For the text-containing cell, return its midpoint in (X, Y) coordinate format. 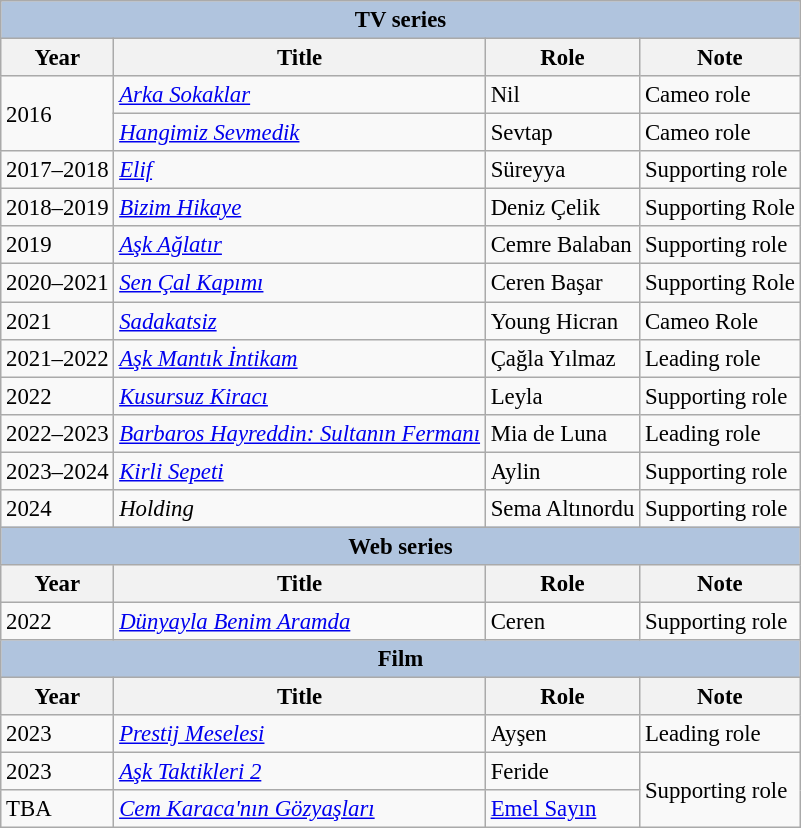
Prestij Meselesi (300, 734)
Ceren (562, 621)
Holding (300, 509)
Aşk Ağlatır (300, 245)
Web series (400, 546)
TBA (58, 809)
Hangimiz Sevmedik (300, 133)
Kirli Sepeti (300, 471)
Cemre Balaban (562, 245)
Deniz Çelik (562, 208)
Ceren Başar (562, 283)
Aylin (562, 471)
2021 (58, 321)
Emel Sayın (562, 809)
Aşk Mantık İntikam (300, 358)
Kusursuz Kiracı (300, 396)
Bizim Hikaye (300, 208)
2020–2021 (58, 283)
Sadakatsiz (300, 321)
Nil (562, 95)
2024 (58, 509)
Arka Sokaklar (300, 95)
2019 (58, 245)
2018–2019 (58, 208)
Dünyayla Benim Aramda (300, 621)
2022–2023 (58, 433)
Mia de Luna (562, 433)
Çağla Yılmaz (562, 358)
Young Hicran (562, 321)
Sema Altınordu (562, 509)
Ayşen (562, 734)
Cameo Role (720, 321)
Leyla (562, 396)
Aşk Taktikleri 2 (300, 772)
Film (400, 659)
Barbaros Hayreddin: Sultanın Fermanı (300, 433)
2023–2024 (58, 471)
Sen Çal Kapımı (300, 283)
Elif (300, 170)
2016 (58, 114)
Cem Karaca'nın Gözyaşları (300, 809)
TV series (400, 20)
2017–2018 (58, 170)
Süreyya (562, 170)
2021–2022 (58, 358)
Feride (562, 772)
Sevtap (562, 133)
